Return the (x, y) coordinate for the center point of the cell that contains the specified text.  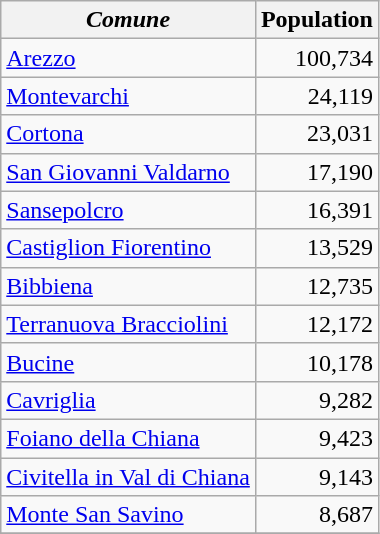
Montevarchi (128, 96)
16,391 (316, 210)
100,734 (316, 58)
Arezzo (128, 58)
Terranuova Bracciolini (128, 324)
10,178 (316, 362)
Comune (128, 20)
Population (316, 20)
San Giovanni Valdarno (128, 172)
Foiano della Chiana (128, 438)
Monte San Savino (128, 515)
24,119 (316, 96)
23,031 (316, 134)
9,143 (316, 477)
8,687 (316, 515)
Bibbiena (128, 286)
Civitella in Val di Chiana (128, 477)
12,735 (316, 286)
9,423 (316, 438)
Bucine (128, 362)
9,282 (316, 400)
17,190 (316, 172)
Sansepolcro (128, 210)
Castiglion Fiorentino (128, 248)
Cavriglia (128, 400)
Cortona (128, 134)
12,172 (316, 324)
13,529 (316, 248)
